For the text-containing cell, return its midpoint in [X, Y] coordinate format. 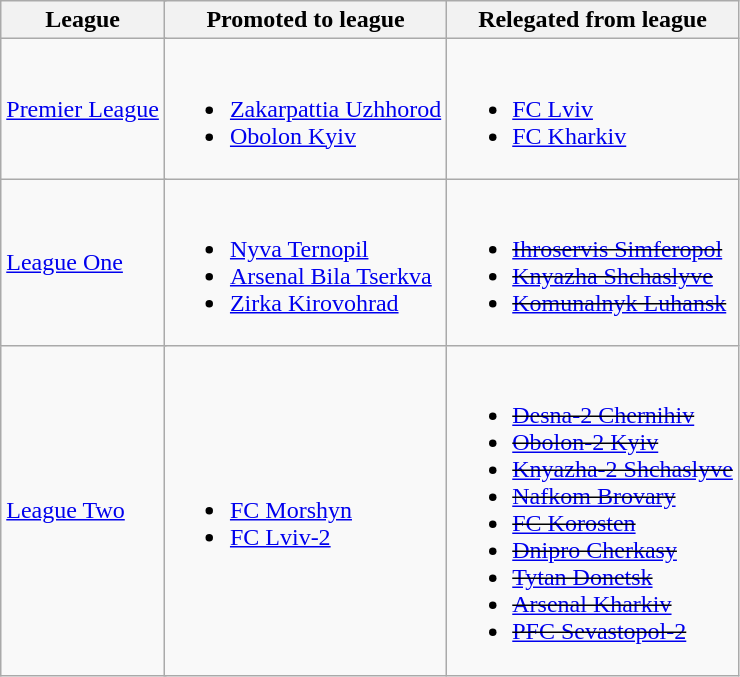
Zakarpattia UzhhorodObolon Kyiv [305, 109]
Relegated from league [593, 20]
FC MorshynFC Lviv-2 [305, 510]
League Two [83, 510]
Premier League [83, 109]
FC LvivFC Kharkiv [593, 109]
League One [83, 262]
Promoted to league [305, 20]
Desna-2 ChernihivObolon-2 KyivKnyazha-2 ShchaslyveNafkom BrovaryFC KorostenDnipro CherkasyTytan DonetskArsenal KharkivPFC Sevastopol-2 [593, 510]
Nyva TernopilArsenal Bila TserkvaZirka Kirovohrad [305, 262]
League [83, 20]
Ihroservis SimferopolKnyazha ShchaslyveKomunalnyk Luhansk [593, 262]
